Output the (X, Y) coordinate of the center of the cell containing the given text.  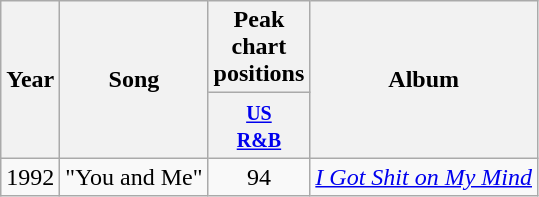
Year (30, 80)
Album (424, 80)
Peak chartpositions (259, 47)
Song (134, 80)
94 (259, 177)
1992 (30, 177)
USR&B (259, 126)
"You and Me" (134, 177)
I Got Shit on My Mind (424, 177)
